From the cell containing the given text, extract its center point as (X, Y) coordinate. 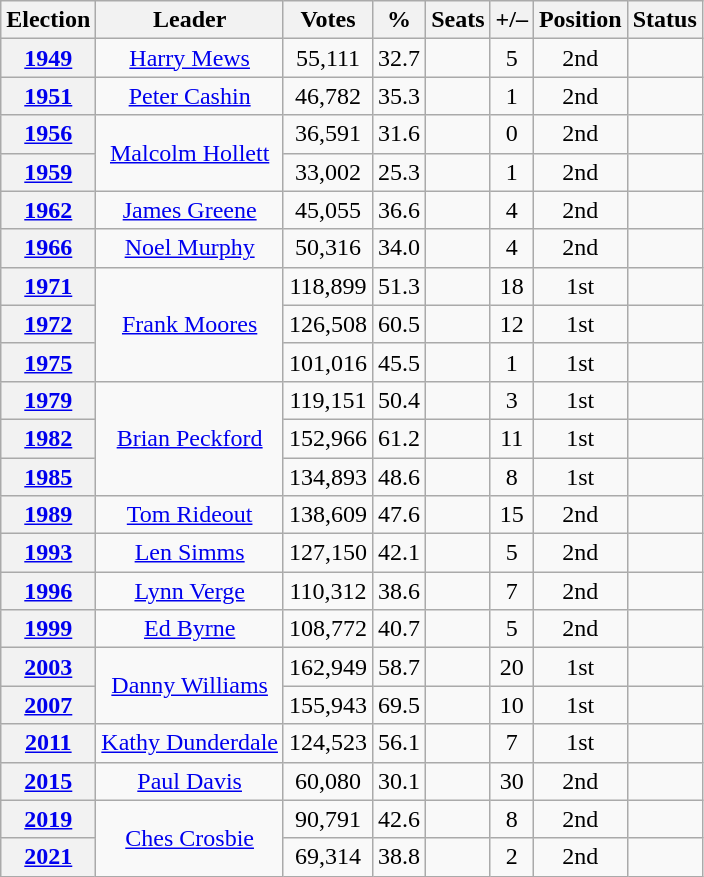
51.3 (400, 286)
25.3 (400, 172)
38.8 (400, 857)
Paul Davis (190, 781)
162,949 (328, 667)
20 (512, 667)
38.6 (400, 591)
Danny Williams (190, 686)
15 (512, 515)
2021 (48, 857)
58.7 (400, 667)
Peter Cashin (190, 96)
34.0 (400, 248)
42.6 (400, 819)
1972 (48, 324)
1996 (48, 591)
45,055 (328, 210)
0 (512, 134)
Frank Moores (190, 324)
Position (580, 20)
48.6 (400, 477)
118,899 (328, 286)
1949 (48, 58)
1962 (48, 210)
108,772 (328, 629)
1982 (48, 438)
119,151 (328, 400)
90,791 (328, 819)
124,523 (328, 743)
69.5 (400, 705)
Brian Peckford (190, 438)
Leader (190, 20)
Kathy Dunderdale (190, 743)
% (400, 20)
36.6 (400, 210)
33,002 (328, 172)
2 (512, 857)
10 (512, 705)
Harry Mews (190, 58)
1975 (48, 362)
152,966 (328, 438)
+/– (512, 20)
1993 (48, 553)
50,316 (328, 248)
127,150 (328, 553)
Len Simms (190, 553)
18 (512, 286)
42.1 (400, 553)
11 (512, 438)
2015 (48, 781)
1956 (48, 134)
Tom Rideout (190, 515)
60.5 (400, 324)
126,508 (328, 324)
110,312 (328, 591)
69,314 (328, 857)
Lynn Verge (190, 591)
55,111 (328, 58)
47.6 (400, 515)
1999 (48, 629)
56.1 (400, 743)
Malcolm Hollett (190, 153)
1959 (48, 172)
12 (512, 324)
James Greene (190, 210)
36,591 (328, 134)
46,782 (328, 96)
61.2 (400, 438)
1966 (48, 248)
32.7 (400, 58)
Status (664, 20)
31.6 (400, 134)
3 (512, 400)
40.7 (400, 629)
Noel Murphy (190, 248)
Ches Crosbie (190, 838)
155,943 (328, 705)
60,080 (328, 781)
101,016 (328, 362)
2003 (48, 667)
1989 (48, 515)
2019 (48, 819)
2011 (48, 743)
1951 (48, 96)
Seats (458, 20)
134,893 (328, 477)
1979 (48, 400)
138,609 (328, 515)
2007 (48, 705)
1971 (48, 286)
Election (48, 20)
Ed Byrne (190, 629)
35.3 (400, 96)
1985 (48, 477)
50.4 (400, 400)
45.5 (400, 362)
30.1 (400, 781)
30 (512, 781)
Votes (328, 20)
